Determine the (x, y) coordinate at the center of the cell enclosing the given text.  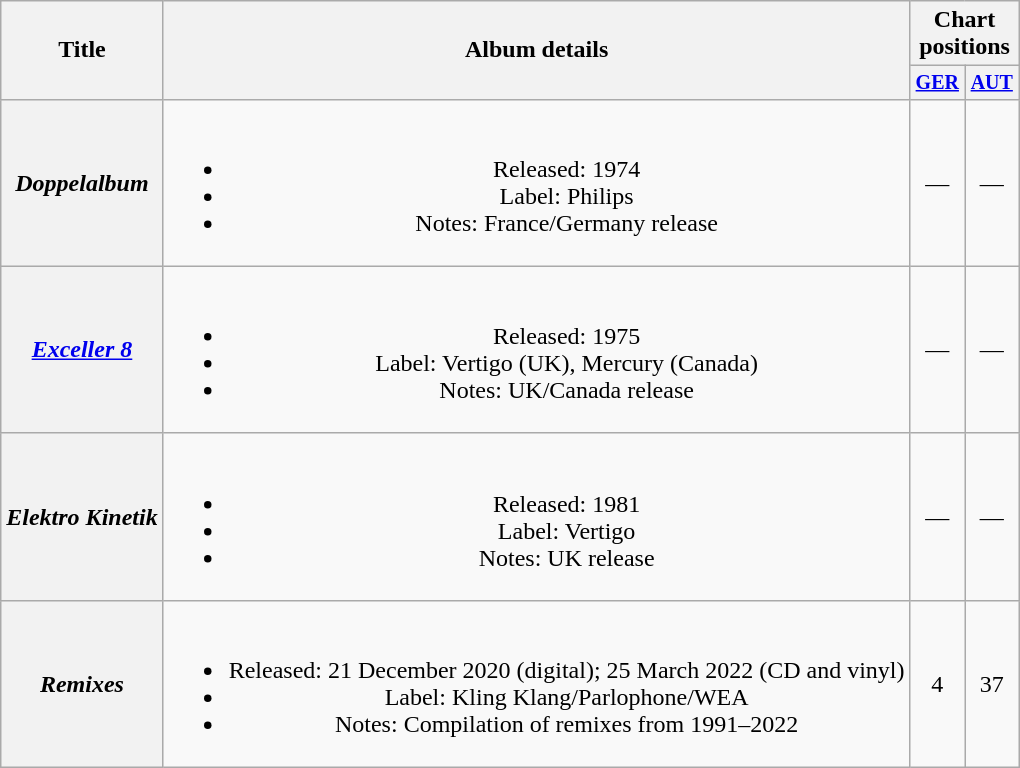
Released: 1974Label: PhilipsNotes: France/Germany release (536, 182)
Released: 1975Label: Vertigo (UK), Mercury (Canada)Notes: UK/Canada release (536, 350)
Exceller 8 (82, 350)
4 (937, 684)
AUT (992, 82)
Released: 1981Label: VertigoNotes: UK release (536, 516)
Elektro Kinetik (82, 516)
GER (937, 82)
Doppelalbum (82, 182)
37 (992, 684)
Title (82, 50)
Remixes (82, 684)
Chart positions (964, 34)
Released: 21 December 2020 (digital); 25 March 2022 (CD and vinyl)Label: Kling Klang/Parlophone/WEANotes: Compilation of remixes from 1991–2022 (536, 684)
Album details (536, 50)
